Return the [x, y] coordinate for the center point of the cell that contains the specified text.  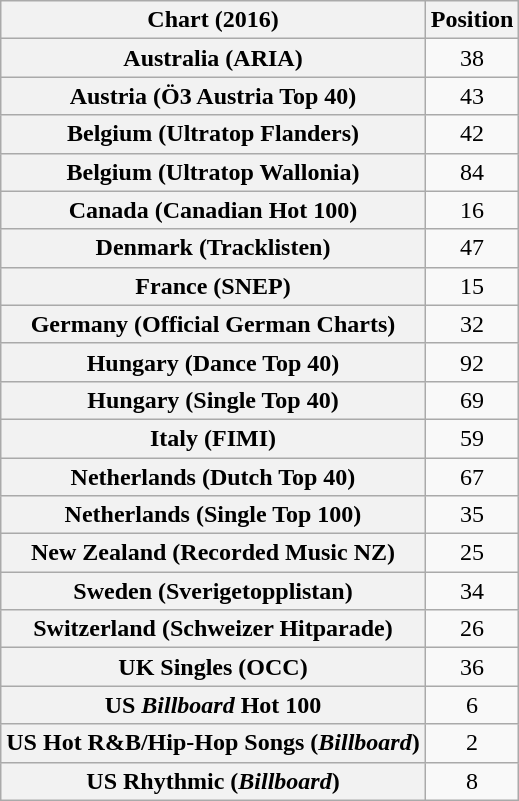
25 [472, 553]
84 [472, 172]
Position [472, 20]
Sweden (Sverigetopplistan) [213, 591]
43 [472, 96]
New Zealand (Recorded Music NZ) [213, 553]
Hungary (Dance Top 40) [213, 362]
UK Singles (OCC) [213, 667]
35 [472, 515]
26 [472, 629]
France (SNEP) [213, 286]
34 [472, 591]
Canada (Canadian Hot 100) [213, 210]
US Billboard Hot 100 [213, 705]
Hungary (Single Top 40) [213, 400]
69 [472, 400]
6 [472, 705]
8 [472, 781]
2 [472, 743]
Switzerland (Schweizer Hitparade) [213, 629]
59 [472, 438]
Belgium (Ultratop Wallonia) [213, 172]
US Hot R&B/Hip-Hop Songs (Billboard) [213, 743]
67 [472, 477]
Germany (Official German Charts) [213, 324]
Chart (2016) [213, 20]
Austria (Ö3 Austria Top 40) [213, 96]
38 [472, 58]
16 [472, 210]
Italy (FIMI) [213, 438]
15 [472, 286]
Denmark (Tracklisten) [213, 248]
Netherlands (Dutch Top 40) [213, 477]
47 [472, 248]
Australia (ARIA) [213, 58]
92 [472, 362]
Netherlands (Single Top 100) [213, 515]
32 [472, 324]
US Rhythmic (Billboard) [213, 781]
36 [472, 667]
Belgium (Ultratop Flanders) [213, 134]
42 [472, 134]
